Return [x, y] of the center of cell containing provided text 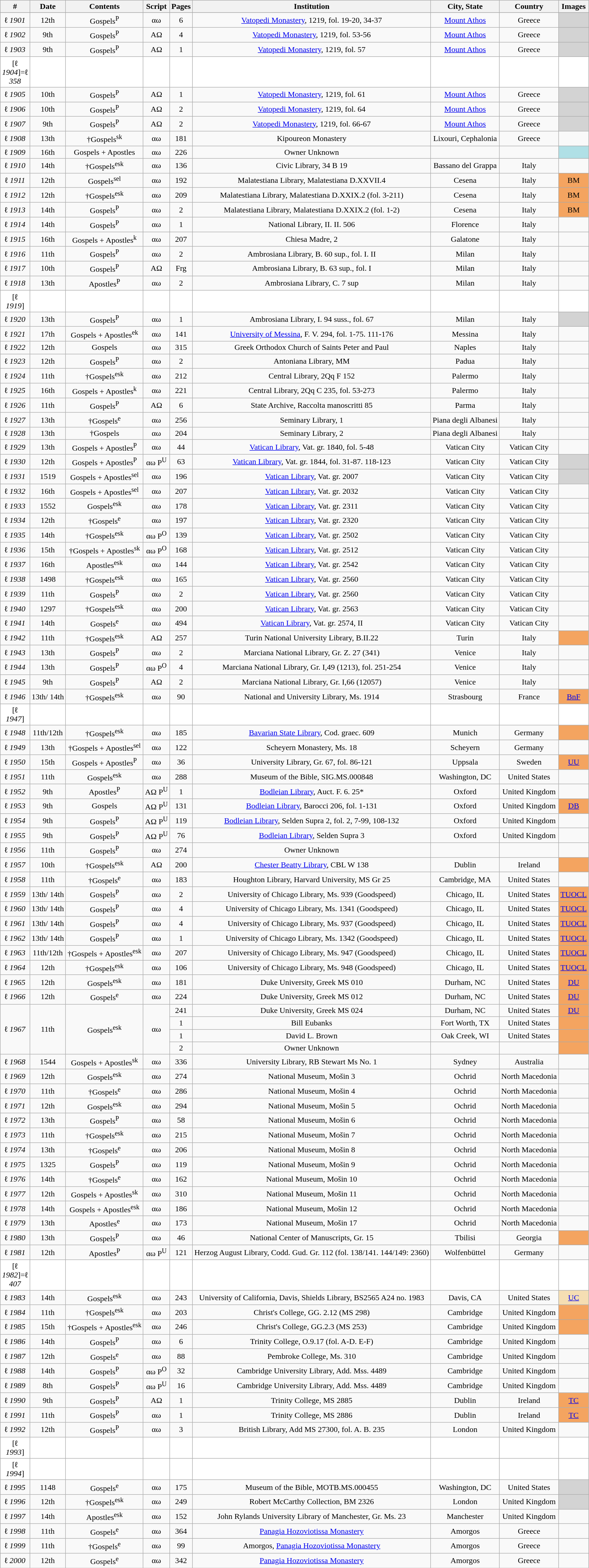
Houghton Library, Harvard University, MS Gr 25 [312, 880]
ℓ 1998 [15, 1531]
243 [181, 1298]
203 [181, 1312]
Bavarian State Library, Cod. graec. 609 [312, 733]
ℓ 1990 [15, 1400]
221 [181, 391]
Marciana National Library, Gr. Z. 27 (341) [312, 653]
Duke University, Greek MS 010 [312, 982]
ℓ 1923 [15, 361]
Museum of the Bible, SIG.MS.000848 [312, 777]
ℓ 1927 [15, 420]
1552 [47, 506]
ℓ 1999 [15, 1546]
DB [574, 806]
ℓ 1926 [15, 405]
ℓ 1966 [15, 997]
Davis, CA [465, 1298]
ℓ 1911 [15, 181]
ℓ 1932 [15, 491]
Antoniana Library, MM [312, 361]
ℓ 1950 [15, 762]
University of Chicago Library, Ms. 1341 (Goodspeed) [312, 909]
Contents [104, 7]
ℓ 1962 [15, 938]
National Museum, Mošin 3 [312, 1077]
ℓ 1928 [15, 434]
342 [181, 1561]
Trinity College, MS 2886 [312, 1415]
Gospels + Apostles [104, 152]
90 [181, 696]
Bill Eubanks [312, 1023]
Marciana National Library, Gr. I,66 (12057) [312, 682]
ℓ 1954 [15, 821]
University of Chicago Library, Ms. 937 (Goodspeed) [312, 924]
ℓ 1992 [15, 1430]
Seminary Library, 2 [312, 434]
University Library, RB Stewart Ms No. 1 [312, 1062]
National Museum, Mošin 8 [312, 1150]
Scheyern [465, 747]
162 [181, 1179]
249 [181, 1502]
ℓ 1906 [15, 109]
Vatopedi Monastery, 1219, fol. 57 [312, 49]
National Museum, Mošin 4 [312, 1091]
186 [181, 1208]
ℓ 1917 [15, 269]
Vatopedi Monastery, 1219, fol. 64 [312, 109]
Christ's College, GG.2.3 (MS 253) [312, 1327]
44 [181, 447]
National Center of Manuscripts, Gr. 15 [312, 1238]
ℓ 1936 [15, 550]
294 [181, 1106]
ℓ 1951 [15, 777]
ℓ 1910 [15, 166]
Bodleian Library, Barocci 206, fol. 1-131 [312, 806]
# [15, 7]
ℓ 1914 [15, 225]
National Museum, Mošin 6 [312, 1121]
ℓ 1903 [15, 49]
ℓ 1986 [15, 1341]
178 [181, 506]
Christ's College, GG. 2.12 (MS 298) [312, 1312]
ℓ 1948 [15, 733]
ℓ 1931 [15, 476]
National Museum, Mošin 12 [312, 1208]
Marciana National Library, Gr. I,49 (1213), fol. 251-254 [312, 667]
1544 [47, 1062]
University of Chicago Library, Ms. 939 (Goodspeed) [312, 894]
Robert McCarthy Collection, BM 2326 [312, 1502]
ℓ 1937 [15, 565]
288 [181, 777]
17th [47, 334]
106 [181, 968]
University Library, Gr. 67, fol. 86-121 [312, 762]
ℓ 1974 [15, 1150]
David L. Brown [312, 1036]
Ambrosiana Library, B. 60 sup., fol. I. II [312, 254]
ℓ 1955 [15, 835]
Vatopedi Monastery, 1219, fol. 19-20, 34-37 [312, 20]
122 [181, 747]
Vatican Library, Vat. gr. 2563 [312, 609]
Galatone [465, 239]
212 [181, 376]
ℓ 1930 [15, 462]
France [529, 696]
ℓ 1976 [15, 1179]
†Gospels [104, 434]
76 [181, 835]
Vatican Library, Vat. gr. 2512 [312, 550]
1519 [47, 476]
Tbilisi [465, 1238]
Central Library, 2Qq F 152 [312, 376]
ℓ 2000 [15, 1561]
City, State [465, 7]
Institution [312, 7]
215 [181, 1135]
Pages [181, 7]
Munich [465, 733]
Apostlese [104, 1223]
ℓ 1971 [15, 1106]
ℓ 1967 [15, 1029]
183 [181, 880]
Duke University, Greek MS 024 [312, 1010]
Bodleian Library, Auct. F. 6. 25* [312, 791]
175 [181, 1487]
Ambrosiana Library, B. 63 sup., fol. I [312, 269]
ℓ 1934 [15, 520]
ℓ 1981 [15, 1252]
Frg [181, 269]
Lixouri, Cephalonia [465, 138]
ℓ 1949 [15, 747]
BnF [574, 696]
Script [156, 7]
ℓ 1975 [15, 1165]
Padua [465, 361]
Seminary Library, 1 [312, 420]
ℓ 1961 [15, 924]
ℓ 1980 [15, 1238]
256 [181, 420]
University of Chicago Library, Ms. 948 (Goodspeed) [312, 968]
ℓ 1965 [15, 982]
Central Library, 2Qq C 235, fol. 53-273 [312, 391]
Manchester [465, 1517]
ℓ 1913 [15, 210]
†Gospels + Apostlessk [104, 550]
ℓ 1991 [15, 1415]
ℓ 1924 [15, 376]
494 [181, 623]
[ℓ 1994] [15, 1469]
99 [181, 1546]
ℓ 1953 [15, 806]
224 [181, 997]
Amorgos, Panagia Hozoviotissa Monastery [312, 1546]
Turin [465, 638]
ℓ 1969 [15, 1077]
Vatican Library, Vat. gr. 2311 [312, 506]
Vatican Library, Vat. gr. 2542 [312, 565]
[ℓ 1904]=ℓ 358 [15, 72]
192 [181, 181]
[ℓ 1947] [15, 715]
1325 [47, 1165]
Oak Creek, WI [465, 1036]
ℓ 1985 [15, 1327]
152 [181, 1517]
Parma [465, 405]
Ambrosiana Library, C. 7 sup [312, 283]
ℓ 1909 [15, 152]
ℓ 1944 [15, 667]
257 [181, 638]
ℓ 1960 [15, 909]
Civic Library, 34 B 19 [312, 166]
ℓ 1942 [15, 638]
[ℓ 1993] [15, 1447]
National Library, II. II. 506 [312, 225]
ℓ 1946 [15, 696]
Bassano del Grappa [465, 166]
ℓ 1957 [15, 865]
Ambrosiana Library, I. 94 suss., fol. 67 [312, 320]
ℓ 1943 [15, 653]
UU [574, 762]
Vatican Library, Vat. gr. 2032 [312, 491]
144 [181, 565]
National and University Library, Ms. 1914 [312, 696]
Cambridge, MA [465, 880]
286 [181, 1091]
36 [181, 762]
Kipoureon Monastery [312, 138]
National Museum, Mošin 9 [312, 1165]
1297 [47, 609]
173 [181, 1223]
National Museum, Mošin 17 [312, 1223]
Gospels + Apostlesesk [104, 1208]
ℓ 1956 [15, 850]
ℓ 1920 [15, 320]
Strasbourg [465, 696]
ℓ 1916 [15, 254]
Uppsala [465, 762]
Fort Worth, TX [465, 1023]
ℓ 1915 [15, 239]
141 [181, 334]
ℓ 1902 [15, 35]
State Archive, Raccolta manoscritti 85 [312, 405]
Australia [529, 1062]
Malatestiana Library, Malatestiana D.XXVII.4 [312, 181]
University of California, Davis, Shields Library, BS2565 A24 no. 1983 [312, 1298]
ℓ 1996 [15, 1502]
ℓ 1963 [15, 953]
Malatestiana Library, Malatestiana D.XXIX.2 (fol. 1-2) [312, 210]
National Museum, Mošin 7 [312, 1135]
British Library, Add MS 27300, fol. A. B. 235 [312, 1430]
Greek Orthodox Church of Saints Peter and Paul [312, 348]
315 [181, 348]
185 [181, 733]
136 [181, 166]
ℓ 1997 [15, 1517]
ℓ 1945 [15, 682]
Vatopedi Monastery, 1219, fol. 53-56 [312, 35]
Florence [465, 225]
University of Chicago Library, Ms. 947 (Goodspeed) [312, 953]
ℓ 1989 [15, 1386]
ℓ 1905 [15, 95]
ℓ 1977 [15, 1194]
ℓ 1968 [15, 1062]
Chester Beatty Library, CBL W 138 [312, 865]
246 [181, 1327]
Duke University, Greek MS 012 [312, 997]
National Museum, Mošin 5 [312, 1106]
ℓ 1912 [15, 195]
241 [181, 1010]
ℓ 1995 [15, 1487]
Sydney [465, 1062]
Vatopedi Monastery, 1219, fol. 66-67 [312, 124]
Wolfenbüttel [465, 1252]
Sweden [529, 762]
ℓ 1935 [15, 535]
ℓ 1952 [15, 791]
Museum of the Bible, MOTB.MS.000455 [312, 1487]
Georgia [529, 1238]
Images [574, 7]
197 [181, 520]
Vatican Library, Vat. gr. 2502 [312, 535]
ℓ 1918 [15, 283]
139 [181, 535]
ℓ 1983 [15, 1298]
Bodleian Library, Selden Supra 3 [312, 835]
Trinity College, O.9.17 (fol. A-D. E-F) [312, 1341]
ℓ 1921 [15, 334]
Vatican Library, Vat. gr. 1844, fol. 31-87. 118-123 [312, 462]
165 [181, 579]
Chiesa Madre, 2 [312, 239]
364 [181, 1531]
ℓ 1972 [15, 1121]
ℓ 1940 [15, 609]
8th [47, 1386]
32 [181, 1371]
ℓ 1979 [15, 1223]
Vatican Library, Vat. gr. 2007 [312, 476]
ℓ 1964 [15, 968]
Gospels + Apostlesek [104, 334]
ℓ 1907 [15, 124]
Country [529, 7]
1148 [47, 1487]
UC [574, 1298]
Vatopedi Monastery, 1219, fol. 61 [312, 95]
ℓ 1929 [15, 447]
University of Chicago Library, Ms. 1342 (Goodspeed) [312, 938]
Naples [465, 348]
ℓ 1978 [15, 1208]
Bodleian Library, Selden Supra 2, fol. 2, 7-99, 108-132 [312, 821]
131 [181, 806]
206 [181, 1150]
ℓ 1939 [15, 594]
National Museum, Mošin 10 [312, 1179]
Gospelssel [104, 181]
ℓ 1901 [15, 20]
336 [181, 1062]
204 [181, 434]
National Museum, Mošin 11 [312, 1194]
ℓ 1933 [15, 506]
Trinity College, MS 2885 [312, 1400]
Date [47, 7]
Scheyern Monastery, Ms. 18 [312, 747]
[ℓ 1919] [15, 301]
58 [181, 1121]
Vatican Library, Vat. gr. 1840, fol. 5-48 [312, 447]
Malatestiana Library, Malatestiana D.XXIX.2 (fol. 3-211) [312, 195]
Pembroke College, Ms. 310 [312, 1357]
ℓ 1925 [15, 391]
ℓ 1958 [15, 880]
ℓ 1988 [15, 1371]
ℓ 1922 [15, 348]
209 [181, 195]
John Rylands University Library of Manchester, Gr. Ms. 23 [312, 1517]
ℓ 1984 [15, 1312]
Turin National University Library, B.II.22 [312, 638]
63 [181, 462]
88 [181, 1357]
Vatican Library, Vat. gr. 2574, II [312, 623]
196 [181, 476]
ℓ 1987 [15, 1357]
Herzog August Library, Codd. Gud. Gr. 112 (fol. 138/141. 144/149: 2360) [312, 1252]
3 [181, 1430]
16 [181, 1386]
310 [181, 1194]
ℓ 1973 [15, 1135]
University of Messina, F. V. 294, fol. 1-75. 111-176 [312, 334]
Vatican Library, Vat. gr. 2320 [312, 520]
†Gospels + Apostlessel [104, 747]
46 [181, 1238]
[ℓ 1982]=ℓ 407 [15, 1275]
226 [181, 152]
ℓ 1941 [15, 623]
ℓ 1938 [15, 579]
1498 [47, 579]
Messina [465, 334]
ℓ 1959 [15, 894]
168 [181, 550]
ℓ 1970 [15, 1091]
ℓ 1908 [15, 138]
121 [181, 1252]
†Gospelssk [104, 138]
